Pinpoint the cell where the given text exists, returning its (X, Y) midpoint coordinate. 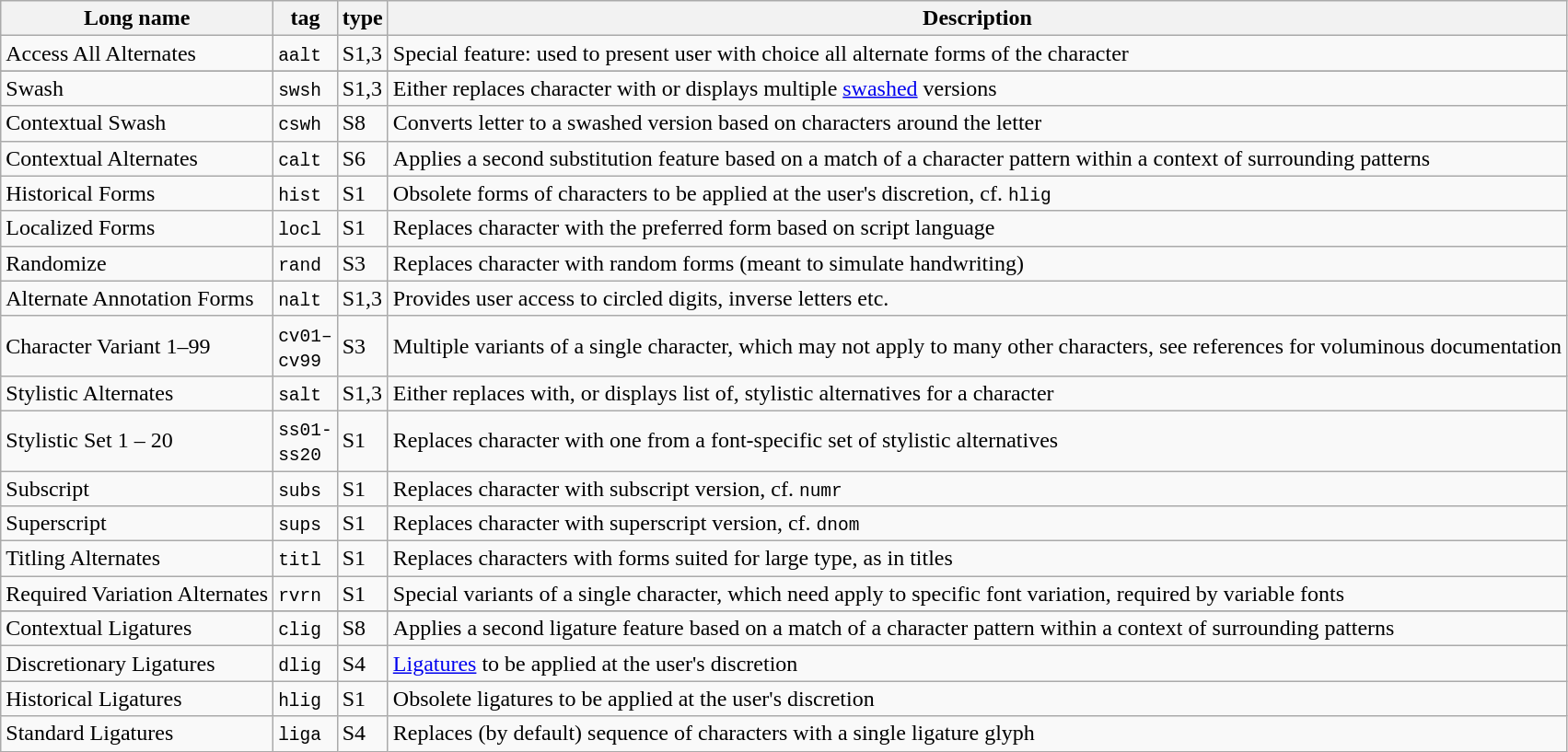
salt (306, 393)
Replaces characters with forms suited for large type, as in titles (977, 559)
Access All Alternates (137, 53)
Replaces character with the preferred form based on script language (977, 228)
Replaces character with one from a font-specific set of stylistic alternatives (977, 440)
Character Variant 1–99 (137, 346)
swsh (306, 88)
hlig (306, 699)
locl (306, 228)
Required Variation Alternates (137, 594)
Converts letter to a swashed version based on characters around the letter (977, 123)
Either replaces character with or displays multiple swashed versions (977, 88)
Historical Forms (137, 193)
Replaces (by default) sequence of characters with a single ligature glyph (977, 734)
cswh (306, 123)
cv01–cv99 (306, 346)
Special feature: used to present user with choice all alternate forms of the character (977, 53)
ss01-ss20 (306, 440)
Alternate Annotation Forms (137, 298)
Discretionary Ligatures (137, 664)
titl (306, 559)
Titling Alternates (137, 559)
dlig (306, 664)
hist (306, 193)
Replaces character with random forms (meant to simulate handwriting) (977, 263)
S6 (363, 158)
Stylistic Alternates (137, 393)
Applies a second substitution feature based on a match of a character pattern within a context of surrounding patterns (977, 158)
Randomize (137, 263)
Obsolete forms of characters to be applied at the user's discretion, cf. hlig (977, 193)
Contextual Ligatures (137, 629)
aalt (306, 53)
Multiple variants of a single character, which may not apply to many other characters, see references for voluminous documentation (977, 346)
Provides user access to circled digits, inverse letters etc. (977, 298)
liga (306, 734)
Stylistic Set 1 – 20 (137, 440)
nalt (306, 298)
rvrn (306, 594)
rand (306, 263)
Replaces character with subscript version, cf. numr (977, 489)
Obsolete ligatures to be applied at the user's discretion (977, 699)
sups (306, 524)
clig (306, 629)
Contextual Alternates (137, 158)
Description (977, 18)
Special variants of a single character, which need apply to specific font variation, required by variable fonts (977, 594)
Replaces character with superscript version, cf. dnom (977, 524)
Long name (137, 18)
Standard Ligatures (137, 734)
Ligatures to be applied at the user's discretion (977, 664)
calt (306, 158)
Swash (137, 88)
Contextual Swash (137, 123)
Localized Forms (137, 228)
Either replaces with, or displays list of, stylistic alternatives for a character (977, 393)
tag (306, 18)
Subscript (137, 489)
Superscript (137, 524)
type (363, 18)
subs (306, 489)
Applies a second ligature feature based on a match of a character pattern within a context of surrounding patterns (977, 629)
Historical Ligatures (137, 699)
